Detect which cell encompasses the target text, then output its (x, y) center coordinate. 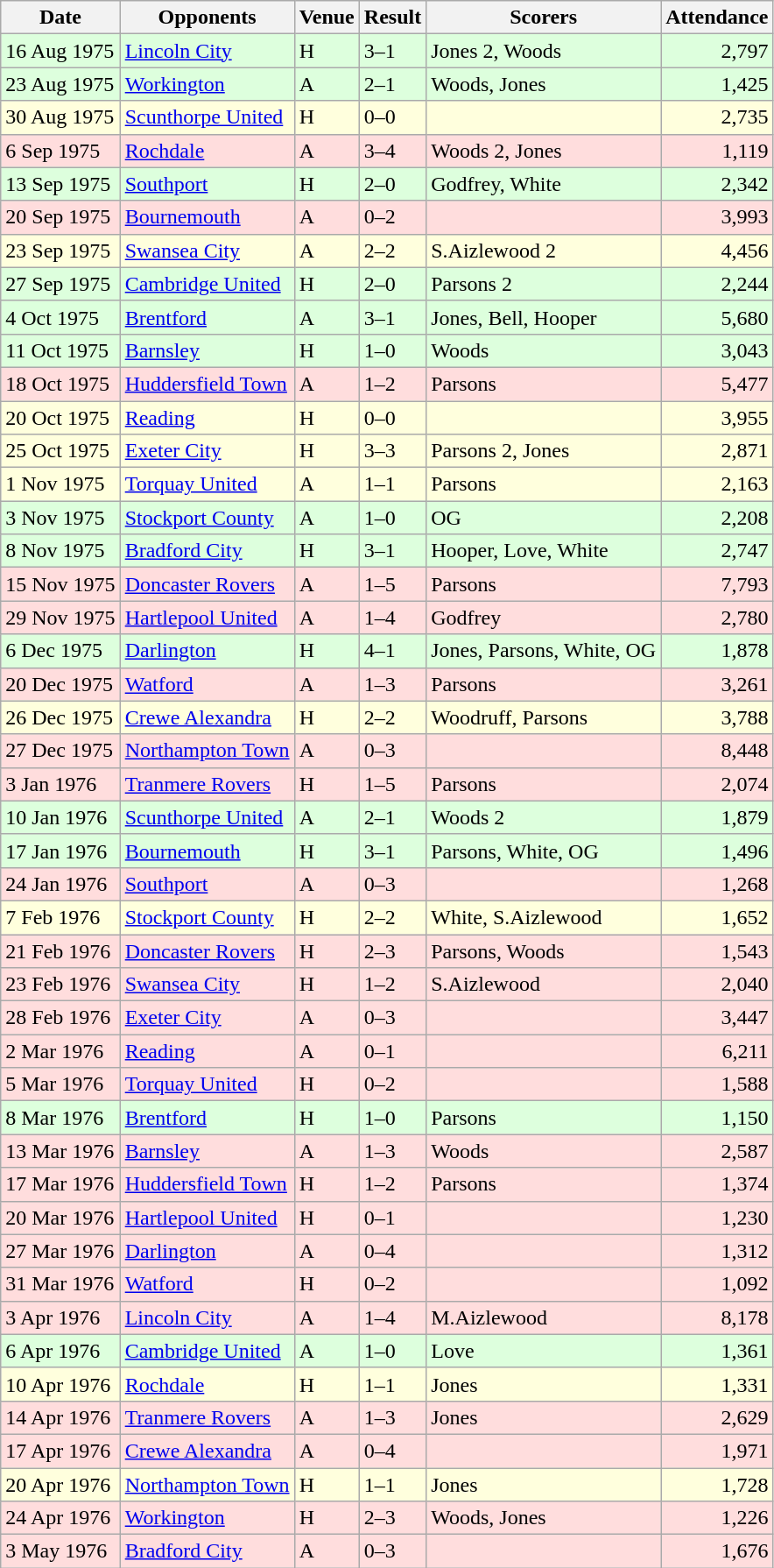
3,955 (717, 418)
5,477 (717, 384)
23 Sep 1975 (60, 251)
28 Feb 1976 (60, 1018)
Godfrey, White (544, 184)
Jones 2, Woods (544, 51)
2 Mar 1976 (60, 1051)
13 Mar 1976 (60, 1151)
1,588 (717, 1084)
Jones, Bell, Hooper (544, 317)
Attendance (717, 18)
1,496 (717, 851)
23 Aug 1975 (60, 84)
10 Jan 1976 (60, 817)
3 Nov 1975 (60, 518)
5 Mar 1976 (60, 1084)
2,629 (717, 1417)
20 Mar 1976 (60, 1218)
8,448 (717, 751)
5,680 (717, 317)
23 Feb 1976 (60, 985)
Woods 2, Jones (544, 151)
27 Mar 1976 (60, 1251)
6 Dec 1975 (60, 651)
17 Jan 1976 (60, 851)
3 Apr 1976 (60, 1317)
3 Jan 1976 (60, 784)
3,447 (717, 1018)
29 Nov 1975 (60, 618)
3,261 (717, 684)
3,788 (717, 717)
4 Oct 1975 (60, 317)
3–4 (392, 151)
Opponents (207, 18)
Love (544, 1351)
Date (60, 18)
2,780 (717, 618)
OG (544, 518)
16 Aug 1975 (60, 51)
1,971 (717, 1451)
2,797 (717, 51)
3 May 1976 (60, 1551)
8,178 (717, 1317)
1,879 (717, 817)
20 Apr 1976 (60, 1485)
1,331 (717, 1384)
7,793 (717, 584)
Jones, Parsons, White, OG (544, 651)
17 Mar 1976 (60, 1184)
1 Nov 1975 (60, 484)
1,092 (717, 1284)
31 Mar 1976 (60, 1284)
1,226 (717, 1518)
3,993 (717, 217)
2,735 (717, 117)
1,268 (717, 884)
2,208 (717, 518)
2,074 (717, 784)
24 Apr 1976 (60, 1518)
2,587 (717, 1151)
Parsons 2, Jones (544, 451)
1,150 (717, 1118)
17 Apr 1976 (60, 1451)
Scorers (544, 18)
M.Aizlewood (544, 1317)
1,374 (717, 1184)
1,878 (717, 651)
8 Mar 1976 (60, 1118)
2,342 (717, 184)
2,747 (717, 551)
Woods 2 (544, 817)
20 Dec 1975 (60, 684)
2,871 (717, 451)
11 Oct 1975 (60, 350)
20 Sep 1975 (60, 217)
2,244 (717, 284)
1,230 (717, 1218)
Result (392, 18)
8 Nov 1975 (60, 551)
4,456 (717, 251)
6,211 (717, 1051)
24 Jan 1976 (60, 884)
10 Apr 1976 (60, 1384)
S.Aizlewood (544, 985)
20 Oct 1975 (60, 418)
25 Oct 1975 (60, 451)
2,040 (717, 985)
7 Feb 1976 (60, 917)
15 Nov 1975 (60, 584)
6 Apr 1976 (60, 1351)
30 Aug 1975 (60, 117)
27 Dec 1975 (60, 751)
1,425 (717, 84)
Parsons, White, OG (544, 851)
3,043 (717, 350)
3–3 (392, 451)
4–1 (392, 651)
6 Sep 1975 (60, 151)
Godfrey (544, 618)
21 Feb 1976 (60, 950)
Parsons, Woods (544, 950)
13 Sep 1975 (60, 184)
Venue (327, 18)
1,312 (717, 1251)
Parsons 2 (544, 284)
1,676 (717, 1551)
26 Dec 1975 (60, 717)
18 Oct 1975 (60, 384)
1,543 (717, 950)
2,163 (717, 484)
Hooper, Love, White (544, 551)
27 Sep 1975 (60, 284)
White, S.Aizlewood (544, 917)
1,652 (717, 917)
1,119 (717, 151)
1,728 (717, 1485)
S.Aizlewood 2 (544, 251)
Woodruff, Parsons (544, 717)
14 Apr 1976 (60, 1417)
1,361 (717, 1351)
